Search for the cell housing the specified text and yield its [X, Y] center coordinate. 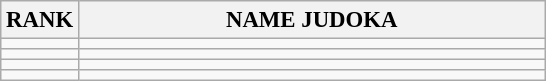
RANK [40, 20]
NAME JUDOKA [312, 20]
